Pinpoint the cell where the given text exists, returning its (X, Y) midpoint coordinate. 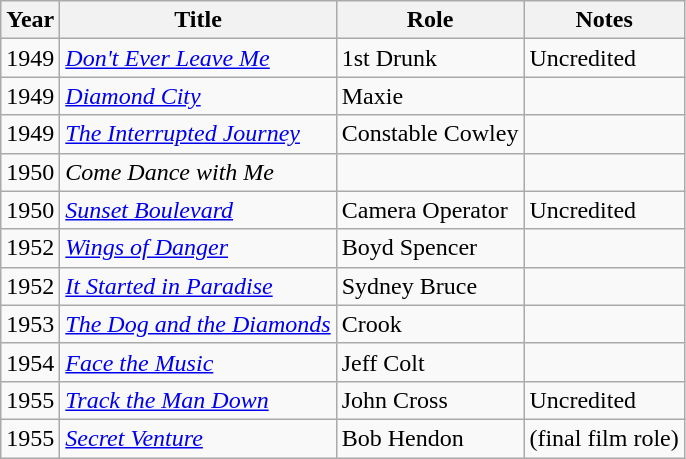
Diamond City (198, 96)
John Cross (430, 400)
Role (430, 20)
Constable Cowley (430, 134)
The Dog and the Diamonds (198, 324)
1st Drunk (430, 58)
Track the Man Down (198, 400)
Boyd Spencer (430, 248)
Bob Hendon (430, 438)
Sunset Boulevard (198, 210)
Face the Music (198, 362)
Maxie (430, 96)
Jeff Colt (430, 362)
The Interrupted Journey (198, 134)
1954 (30, 362)
Sydney Bruce (430, 286)
Secret Venture (198, 438)
It Started in Paradise (198, 286)
Come Dance with Me (198, 172)
Camera Operator (430, 210)
Year (30, 20)
Notes (604, 20)
1953 (30, 324)
Title (198, 20)
Wings of Danger (198, 248)
(final film role) (604, 438)
Crook (430, 324)
Don't Ever Leave Me (198, 58)
